Pinpoint the cell where the given text exists, returning its [X, Y] midpoint coordinate. 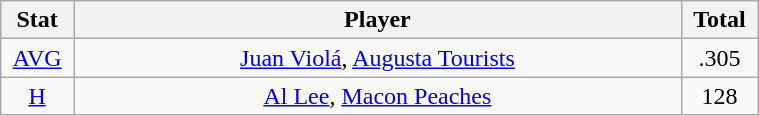
128 [719, 96]
.305 [719, 58]
Stat [38, 20]
AVG [38, 58]
Total [719, 20]
Juan Violá, Augusta Tourists [378, 58]
H [38, 96]
Player [378, 20]
Al Lee, Macon Peaches [378, 96]
